Search for the cell housing the specified text and yield its [X, Y] center coordinate. 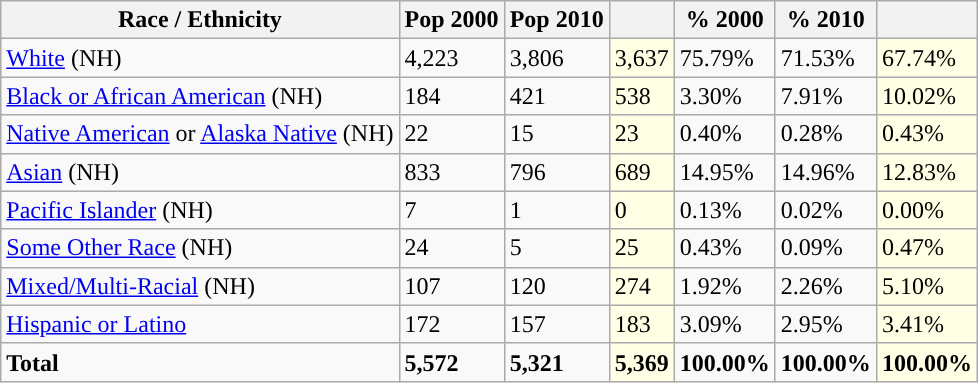
5.10% [926, 286]
Total [200, 362]
25 [642, 248]
689 [642, 172]
12.83% [926, 172]
7 [452, 210]
184 [452, 96]
421 [556, 96]
183 [642, 324]
75.79% [724, 58]
157 [556, 324]
0.09% [826, 248]
10.02% [926, 96]
3.09% [724, 324]
0 [642, 210]
23 [642, 134]
538 [642, 96]
Pop 2010 [556, 20]
4,223 [452, 58]
24 [452, 248]
5,321 [556, 362]
% 2010 [826, 20]
Pacific Islander (NH) [200, 210]
67.74% [926, 58]
7.91% [826, 96]
833 [452, 172]
Mixed/Multi-Racial (NH) [200, 286]
14.95% [724, 172]
0.28% [826, 134]
14.96% [826, 172]
Some Other Race (NH) [200, 248]
22 [452, 134]
3.30% [724, 96]
3,637 [642, 58]
71.53% [826, 58]
2.95% [826, 324]
1.92% [724, 286]
3,806 [556, 58]
Pop 2000 [452, 20]
Asian (NH) [200, 172]
0.02% [826, 210]
2.26% [826, 286]
Black or African American (NH) [200, 96]
0.13% [724, 210]
3.41% [926, 324]
White (NH) [200, 58]
Native American or Alaska Native (NH) [200, 134]
0.40% [724, 134]
Race / Ethnicity [200, 20]
120 [556, 286]
% 2000 [724, 20]
5 [556, 248]
107 [452, 286]
0.47% [926, 248]
796 [556, 172]
274 [642, 286]
15 [556, 134]
5,572 [452, 362]
Hispanic or Latino [200, 324]
1 [556, 210]
172 [452, 324]
0.00% [926, 210]
5,369 [642, 362]
